Output the [X, Y] coordinate of the center of the cell containing the given text.  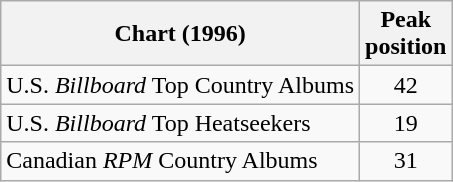
Peakposition [406, 34]
Canadian RPM Country Albums [180, 161]
42 [406, 85]
Chart (1996) [180, 34]
U.S. Billboard Top Country Albums [180, 85]
31 [406, 161]
U.S. Billboard Top Heatseekers [180, 123]
19 [406, 123]
